Locate the cell with the specified text and output its [x, y] center coordinate. 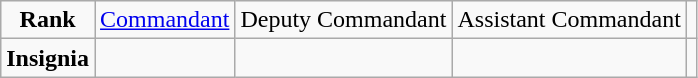
Commandant [165, 20]
Rank [48, 20]
Insignia [48, 58]
Deputy Commandant [344, 20]
Assistant Commandant [569, 20]
